Identify which cell holds the provided text, then report its (x, y) central coordinate. 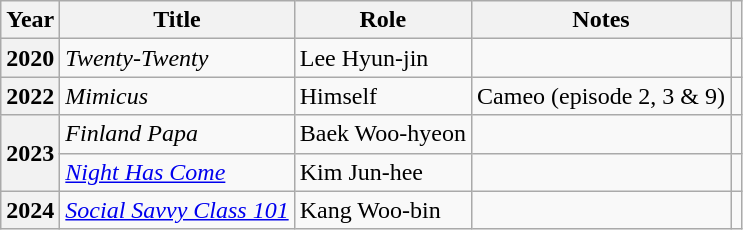
2023 (30, 153)
Baek Woo-hyeon (382, 134)
Mimicus (177, 96)
2024 (30, 210)
Night Has Come (177, 172)
Himself (382, 96)
Kim Jun-hee (382, 172)
Social Savvy Class 101 (177, 210)
Role (382, 20)
Title (177, 20)
Twenty-Twenty (177, 58)
Kang Woo-bin (382, 210)
Finland Papa (177, 134)
2022 (30, 96)
Lee Hyun-jin (382, 58)
Cameo (episode 2, 3 & 9) (602, 96)
Year (30, 20)
Notes (602, 20)
2020 (30, 58)
